Return the [X, Y] coordinate for the center point of the cell that contains the specified text.  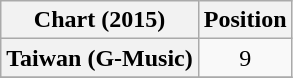
9 [245, 58]
Chart (2015) [100, 20]
Taiwan (G-Music) [100, 58]
Position [245, 20]
